Detect which cell encompasses the target text, then output its (x, y) center coordinate. 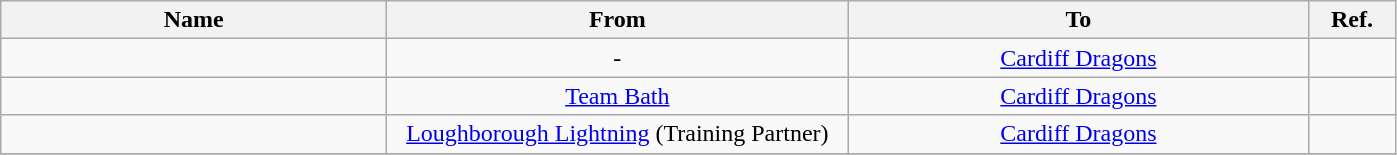
- (618, 58)
Name (194, 20)
To (1078, 20)
From (618, 20)
Ref. (1352, 20)
Team Bath (618, 96)
Loughborough Lightning (Training Partner) (618, 134)
